Identify which cell holds the provided text, then report its [X, Y] central coordinate. 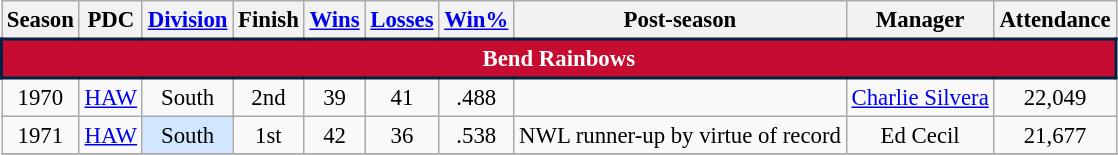
NWL runner-up by virtue of record [680, 136]
36 [402, 136]
PDC [110, 20]
1971 [41, 136]
Ed Cecil [920, 136]
Losses [402, 20]
Wins [334, 20]
Charlie Silvera [920, 97]
1970 [41, 97]
.488 [476, 97]
Win% [476, 20]
41 [402, 97]
21,677 [1055, 136]
39 [334, 97]
Finish [268, 20]
Post-season [680, 20]
.538 [476, 136]
Division [187, 20]
Manager [920, 20]
Attendance [1055, 20]
42 [334, 136]
22,049 [1055, 97]
1st [268, 136]
Season [41, 20]
Bend Rainbows [560, 58]
2nd [268, 97]
